Return [X, Y] of the center of cell containing provided text 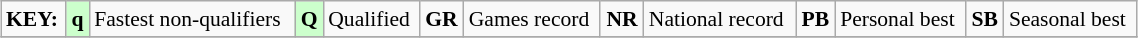
Qualified [371, 19]
q [78, 19]
Q [309, 19]
NR [622, 19]
Fastest non-qualifiers [192, 19]
Seasonal best [1070, 19]
KEY: [34, 19]
PB [816, 19]
Personal best [900, 19]
SB [985, 19]
GR [442, 19]
Games record [532, 19]
National record [720, 19]
